Output the (X, Y) coordinate of the center of the cell containing the given text.  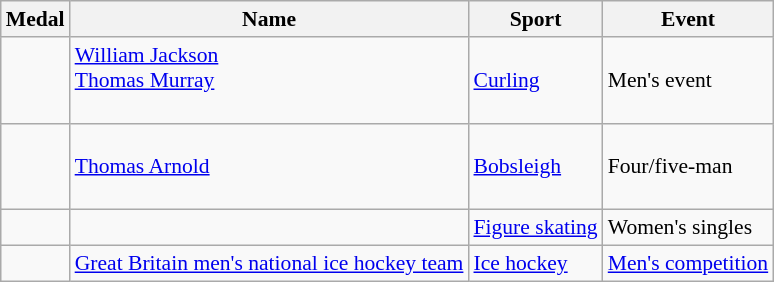
Four/five-man (688, 166)
Women's singles (688, 228)
Bobsleigh (535, 166)
Men's competition (688, 264)
Curling (535, 80)
Sport (535, 19)
Great Britain men's national ice hockey team (270, 264)
Thomas Arnold (270, 166)
Name (270, 19)
Men's event (688, 80)
Figure skating (535, 228)
Event (688, 19)
Medal (36, 19)
William Jackson Thomas Murray (270, 80)
Ice hockey (535, 264)
